Search for the cell housing the specified text and yield its [x, y] center coordinate. 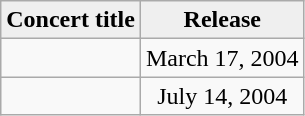
March 17, 2004 [222, 58]
Concert title [71, 20]
Release [222, 20]
July 14, 2004 [222, 96]
